Pinpoint the cell where the given text exists, returning its [X, Y] midpoint coordinate. 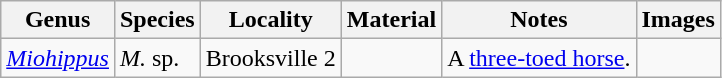
Locality [270, 20]
Brooksville 2 [270, 58]
M. sp. [157, 58]
Images [678, 20]
Genus [58, 20]
Material [391, 20]
Species [157, 20]
Notes [539, 20]
A three-toed horse. [539, 58]
Miohippus [58, 58]
